Pinpoint the cell where the given text exists, returning its [X, Y] midpoint coordinate. 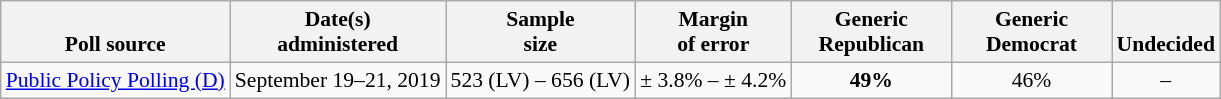
Samplesize [541, 32]
Public Policy Polling (D) [116, 80]
± 3.8% – ± 4.2% [713, 80]
– [1166, 80]
Date(s)administered [338, 32]
GenericRepublican [871, 32]
September 19–21, 2019 [338, 80]
Poll source [116, 32]
GenericDemocrat [1031, 32]
46% [1031, 80]
Marginof error [713, 32]
523 (LV) – 656 (LV) [541, 80]
Undecided [1166, 32]
49% [871, 80]
